Extract the [x, y] coordinate from the center of the cell holding the provided text.  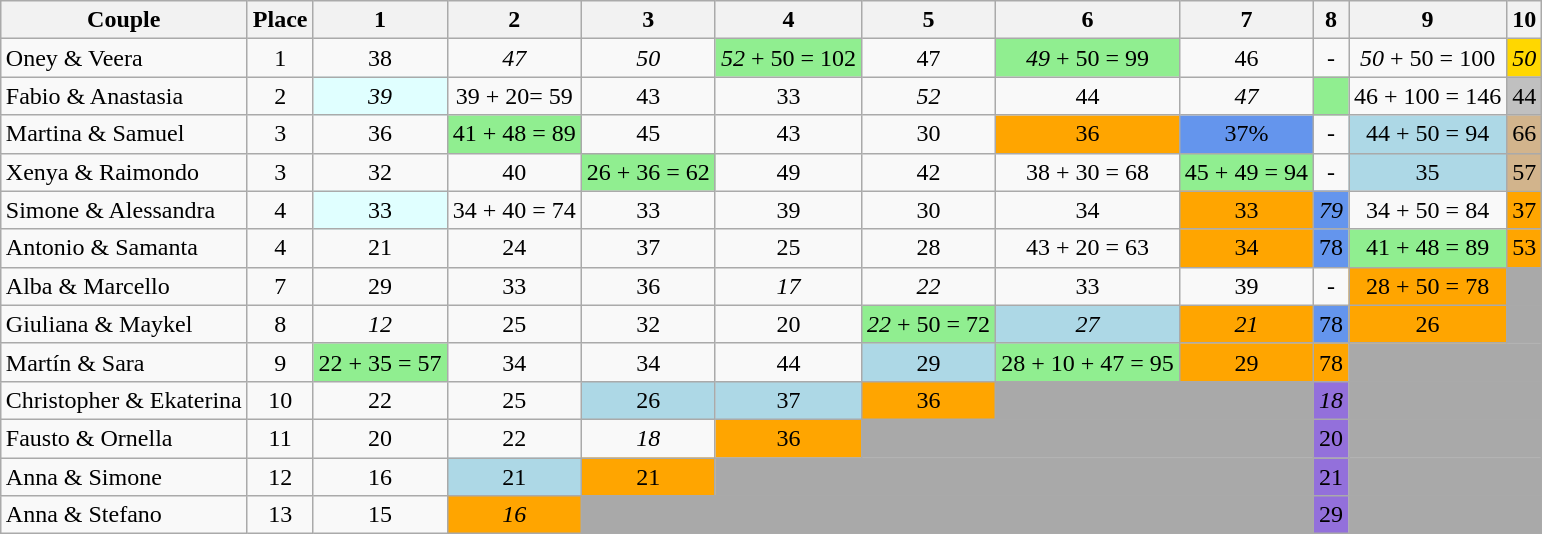
57 [1524, 172]
Anna & Stefano [124, 515]
52 [929, 96]
46 [1246, 58]
40 [514, 172]
13 [280, 515]
Martín & Sara [124, 362]
Simone & Alessandra [124, 210]
6 [1088, 20]
52 + 50 = 102 [788, 58]
38 + 30 = 68 [1088, 172]
79 [1330, 210]
Oney & Veera [124, 58]
28 + 10 + 47 = 95 [1088, 362]
53 [1524, 248]
Martina & Samuel [124, 134]
Anna & Simone [124, 477]
43 + 20 = 63 [1088, 248]
22 + 50 = 72 [929, 324]
50 + 50 = 100 [1428, 58]
5 [929, 20]
49 + 50 = 99 [1088, 58]
Couple [124, 20]
22 + 35 = 57 [380, 362]
28 + 50 = 78 [1428, 286]
45 [648, 134]
35 [1428, 172]
27 [1088, 324]
34 + 40 = 74 [514, 210]
38 [380, 58]
34 + 50 = 84 [1428, 210]
46 + 100 = 146 [1428, 96]
37% [1246, 134]
11 [280, 438]
39 + 20= 59 [514, 96]
26 + 36 = 62 [648, 172]
49 [788, 172]
66 [1524, 134]
Xenya & Raimondo [124, 172]
28 [929, 248]
Antonio & Samanta [124, 248]
15 [380, 515]
42 [929, 172]
45 + 49 = 94 [1246, 172]
17 [788, 286]
Fausto & Ornella [124, 438]
Giuliana & Maykel [124, 324]
Alba & Marcello [124, 286]
44 + 50 = 94 [1428, 134]
Fabio & Anastasia [124, 96]
Place [280, 20]
24 [514, 248]
Christopher & Ekaterina [124, 400]
